Determine the [X, Y] coordinate at the center of the cell enclosing the given text.  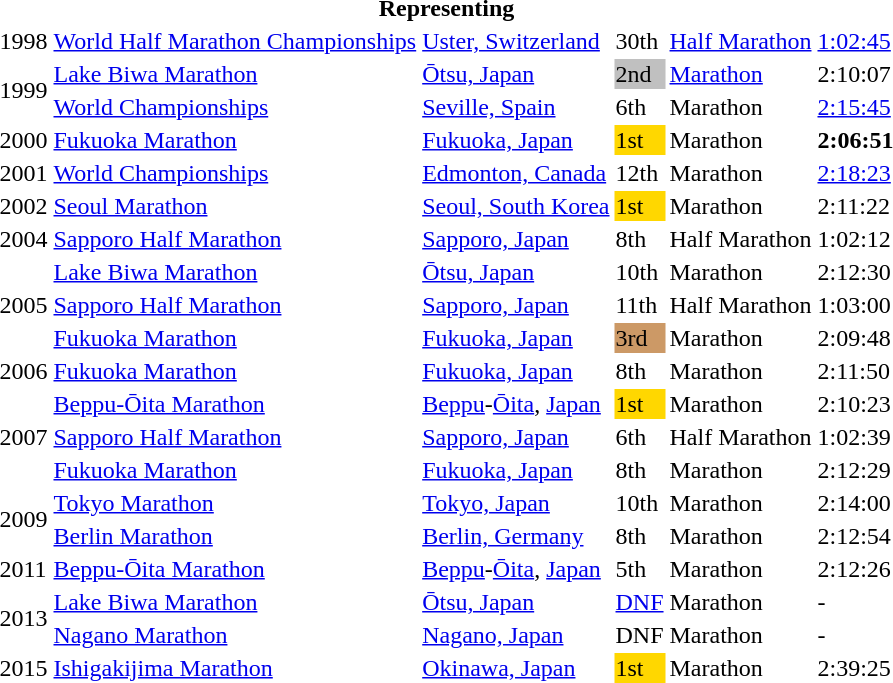
Seoul Marathon [235, 206]
2nd [640, 74]
Nagano Marathon [235, 635]
12th [640, 173]
Uster, Switzerland [516, 41]
3rd [640, 338]
30th [640, 41]
Okinawa, Japan [516, 668]
Berlin Marathon [235, 536]
Tokyo, Japan [516, 503]
Berlin, Germany [516, 536]
11th [640, 305]
5th [640, 569]
World Half Marathon Championships [235, 41]
Ishigakijima Marathon [235, 668]
Seoul, South Korea [516, 206]
Tokyo Marathon [235, 503]
Edmonton, Canada [516, 173]
Nagano, Japan [516, 635]
Seville, Spain [516, 107]
